Locate the cell with the specified text and output its (X, Y) center coordinate. 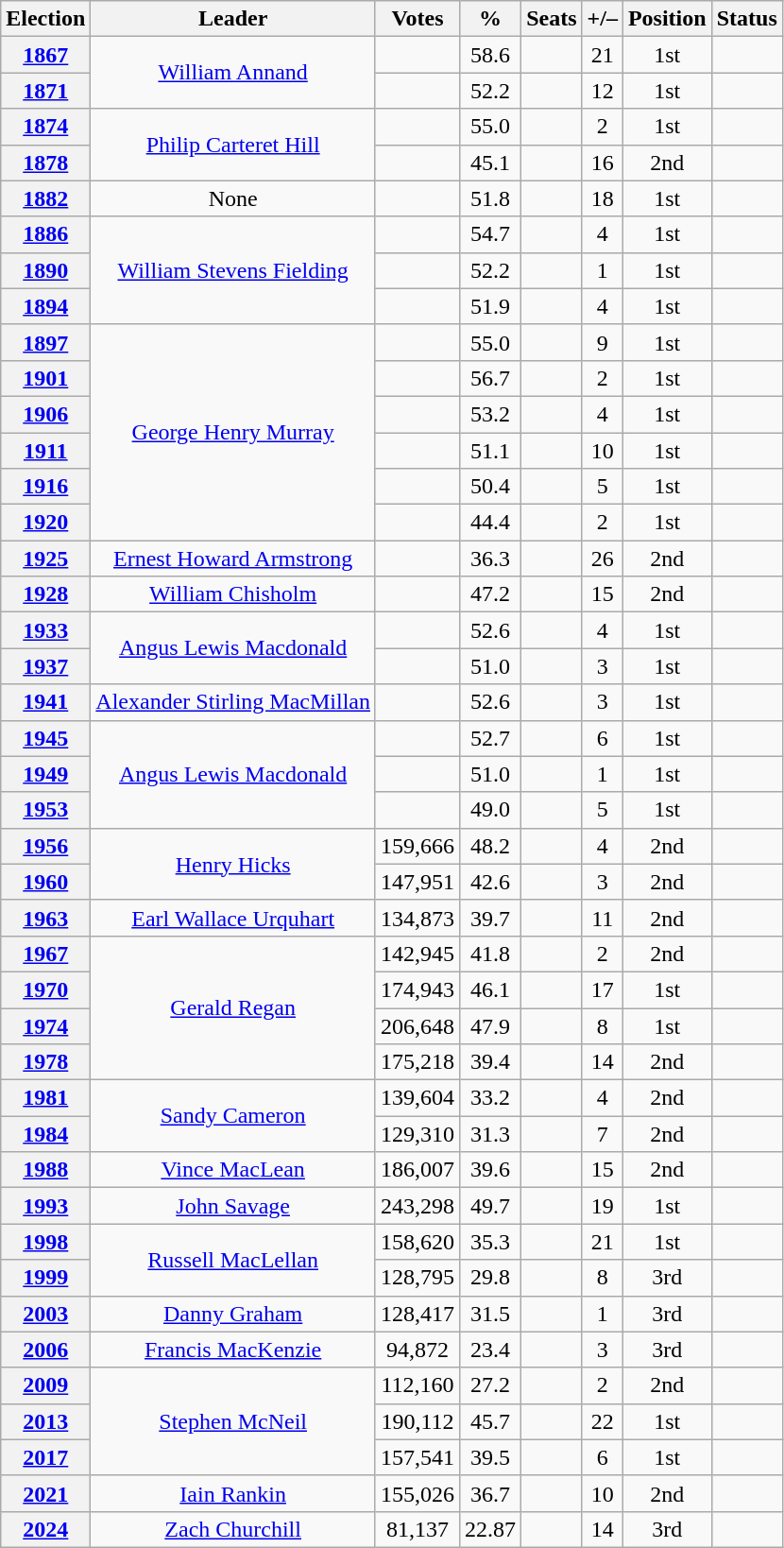
44.4 (491, 523)
1978 (45, 1062)
22 (603, 1421)
29.8 (491, 1278)
1894 (45, 306)
41.8 (491, 954)
157,541 (418, 1457)
Francis MacKenzie (233, 1350)
1949 (45, 774)
128,795 (418, 1278)
Vince MacLean (233, 1170)
1878 (45, 163)
46.1 (491, 989)
2021 (45, 1493)
128,417 (418, 1314)
1960 (45, 882)
1981 (45, 1098)
51.1 (491, 451)
% (491, 19)
1882 (45, 198)
142,945 (418, 954)
William Annand (233, 73)
49.0 (491, 810)
William Stevens Fielding (233, 270)
27.2 (491, 1385)
1937 (45, 666)
53.2 (491, 414)
Iain Rankin (233, 1493)
1886 (45, 234)
1945 (45, 738)
George Henry Murray (233, 432)
155,026 (418, 1493)
1941 (45, 702)
1890 (45, 270)
45.1 (491, 163)
Zach Churchill (233, 1529)
1953 (45, 810)
39.7 (491, 918)
Position (667, 19)
243,298 (418, 1206)
1874 (45, 127)
159,666 (418, 846)
John Savage (233, 1206)
19 (603, 1206)
18 (603, 198)
1956 (45, 846)
2024 (45, 1529)
26 (603, 559)
1867 (45, 55)
9 (603, 342)
17 (603, 989)
1974 (45, 1025)
2006 (45, 1350)
81,137 (418, 1529)
1998 (45, 1242)
Earl Wallace Urquhart (233, 918)
1967 (45, 954)
54.7 (491, 234)
58.6 (491, 55)
139,604 (418, 1098)
Status (746, 19)
1928 (45, 594)
174,943 (418, 989)
1988 (45, 1170)
1970 (45, 989)
51.8 (491, 198)
Gerald Regan (233, 1007)
33.2 (491, 1098)
1871 (45, 91)
39.4 (491, 1062)
206,648 (418, 1025)
50.4 (491, 487)
134,873 (418, 918)
36.3 (491, 559)
56.7 (491, 378)
1984 (45, 1134)
1993 (45, 1206)
Votes (418, 19)
1963 (45, 918)
1925 (45, 559)
36.7 (491, 1493)
Henry Hicks (233, 864)
Danny Graham (233, 1314)
51.9 (491, 306)
7 (603, 1134)
1897 (45, 342)
39.5 (491, 1457)
Stephen McNeil (233, 1421)
147,951 (418, 882)
2017 (45, 1457)
Election (45, 19)
31.3 (491, 1134)
1920 (45, 523)
Leader (233, 19)
Ernest Howard Armstrong (233, 559)
42.6 (491, 882)
12 (603, 91)
2009 (45, 1385)
1911 (45, 451)
2003 (45, 1314)
94,872 (418, 1350)
11 (603, 918)
16 (603, 163)
52.7 (491, 738)
Sandy Cameron (233, 1116)
1933 (45, 630)
1999 (45, 1278)
+/– (603, 19)
49.7 (491, 1206)
1906 (45, 414)
22.87 (491, 1529)
None (233, 198)
45.7 (491, 1421)
35.3 (491, 1242)
48.2 (491, 846)
1901 (45, 378)
Philip Carteret Hill (233, 145)
2013 (45, 1421)
Seats (552, 19)
1916 (45, 487)
47.2 (491, 594)
Russell MacLellan (233, 1260)
158,620 (418, 1242)
190,112 (418, 1421)
39.6 (491, 1170)
31.5 (491, 1314)
175,218 (418, 1062)
129,310 (418, 1134)
47.9 (491, 1025)
112,160 (418, 1385)
Alexander Stirling MacMillan (233, 702)
William Chisholm (233, 594)
23.4 (491, 1350)
186,007 (418, 1170)
